Provide the [x, y] coordinate of the cell's center where the given text is located.  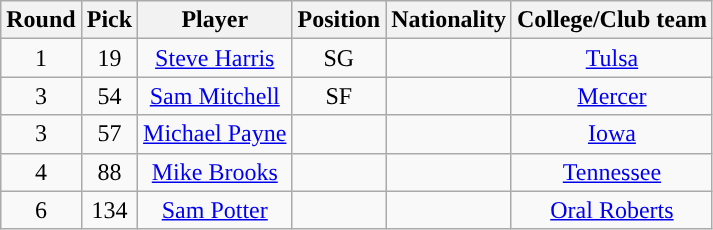
Nationality [449, 20]
Steve Harris [215, 58]
Tulsa [612, 58]
College/Club team [612, 20]
134 [109, 210]
SG [339, 58]
Mercer [612, 96]
Sam Mitchell [215, 96]
Tennessee [612, 172]
Mike Brooks [215, 172]
4 [41, 172]
88 [109, 172]
1 [41, 58]
Michael Payne [215, 134]
Oral Roberts [612, 210]
Iowa [612, 134]
57 [109, 134]
Position [339, 20]
19 [109, 58]
Round [41, 20]
Player [215, 20]
6 [41, 210]
54 [109, 96]
Sam Potter [215, 210]
SF [339, 96]
Pick [109, 20]
